Scan for the cell matching the given text and deliver its (x, y) coordinate at center. 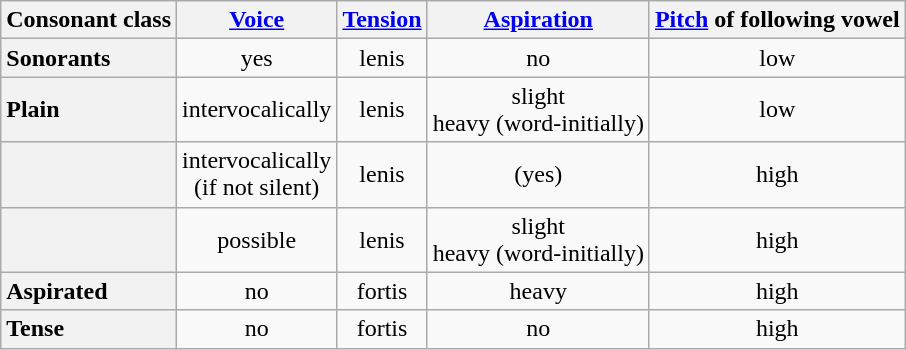
(yes) (538, 174)
Aspiration (538, 20)
intervocalically(if not silent) (257, 174)
intervocalically (257, 110)
Tense (89, 329)
Plain (89, 110)
Consonant class (89, 20)
Pitch of following vowel (777, 20)
possible (257, 240)
Aspirated (89, 291)
heavy (538, 291)
Sonorants (89, 58)
Tension (382, 20)
yes (257, 58)
Voice (257, 20)
